Pinpoint the cell where the given text exists, returning its [x, y] midpoint coordinate. 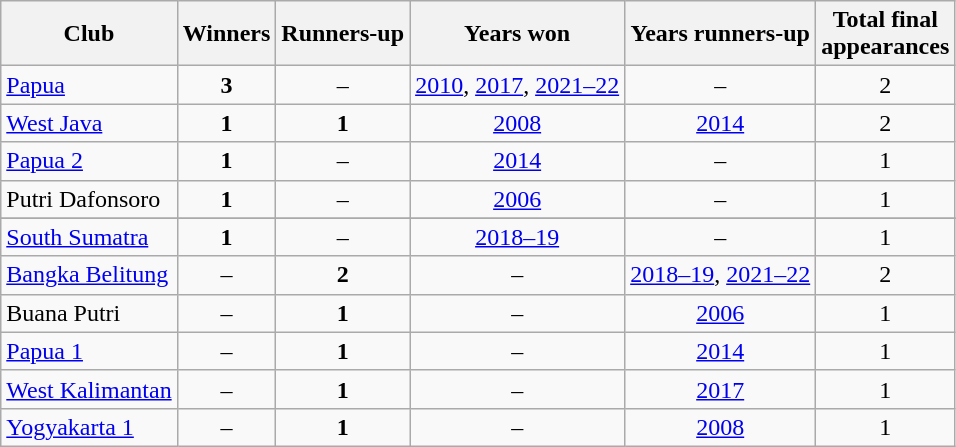
Years runners-up [720, 34]
2010, 2017, 2021–22 [518, 85]
South Sumatra [89, 237]
Bangka Belitung [89, 275]
2017 [720, 389]
2018–19 [518, 237]
Winners [226, 34]
Club [89, 34]
Buana Putri [89, 313]
Papua 2 [89, 161]
West Java [89, 123]
3 [226, 85]
Years won [518, 34]
Yogyakarta 1 [89, 427]
Papua 1 [89, 351]
Total finalappearances [886, 34]
West Kalimantan [89, 389]
2018–19, 2021–22 [720, 275]
Papua [89, 85]
Putri Dafonsoro [89, 199]
Runners-up [343, 34]
